Provide the (x, y) coordinate of the cell's center where the given text is located.  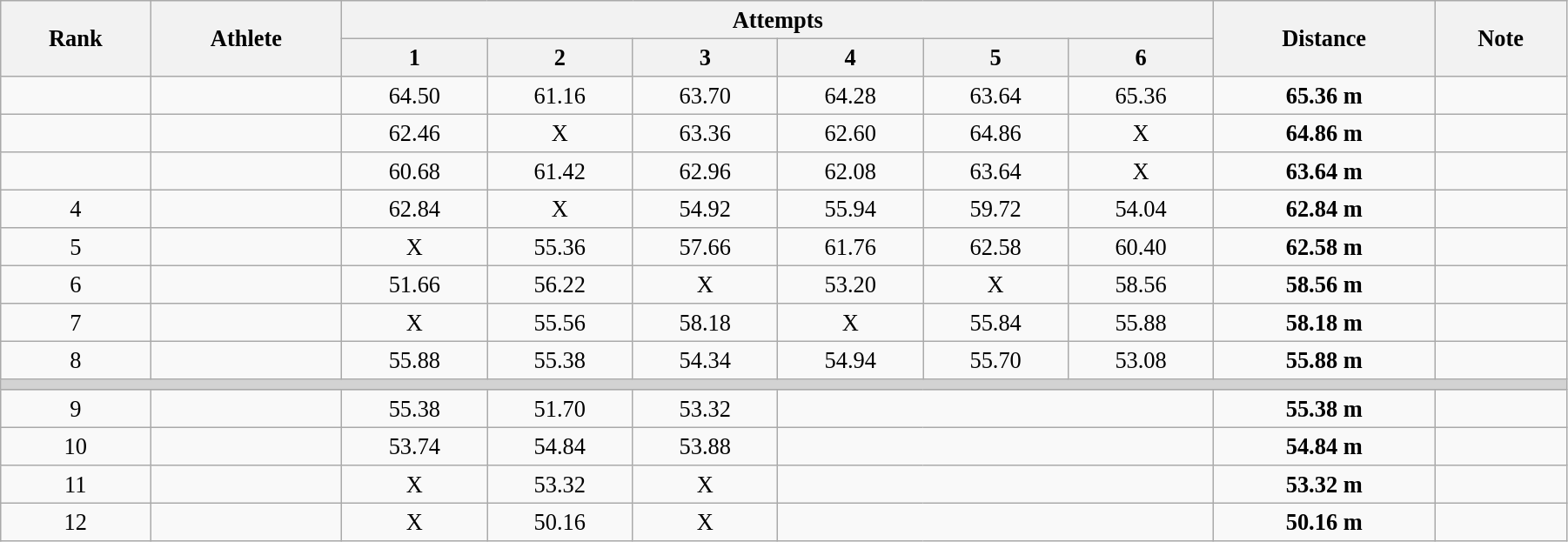
Athlete (246, 38)
55.36 (560, 247)
50.16 m (1324, 522)
63.70 (705, 95)
61.76 (851, 247)
62.96 (705, 171)
53.88 (705, 446)
60.68 (414, 171)
Rank (76, 38)
62.84 m (1324, 209)
65.36 m (1324, 95)
2 (560, 57)
62.58 (995, 247)
3 (705, 57)
62.84 (414, 209)
51.66 (414, 284)
58.18 m (1324, 323)
51.70 (560, 409)
9 (76, 409)
62.46 (414, 133)
58.56 (1142, 284)
12 (76, 522)
1 (414, 57)
61.16 (560, 95)
62.60 (851, 133)
54.84 (560, 446)
54.92 (705, 209)
62.58 m (1324, 247)
55.84 (995, 323)
55.56 (560, 323)
59.72 (995, 209)
55.70 (995, 360)
10 (76, 446)
53.08 (1142, 360)
63.36 (705, 133)
64.50 (414, 95)
64.86 (995, 133)
63.64 m (1324, 171)
57.66 (705, 247)
65.36 (1142, 95)
50.16 (560, 522)
Attempts (778, 19)
53.74 (414, 446)
58.18 (705, 323)
55.94 (851, 209)
54.34 (705, 360)
Distance (1324, 38)
54.04 (1142, 209)
64.28 (851, 95)
8 (76, 360)
54.84 m (1324, 446)
55.88 m (1324, 360)
11 (76, 485)
53.20 (851, 284)
55.38 m (1324, 409)
54.94 (851, 360)
62.08 (851, 171)
Note (1501, 38)
64.86 m (1324, 133)
61.42 (560, 171)
58.56 m (1324, 284)
56.22 (560, 284)
60.40 (1142, 247)
53.32 m (1324, 485)
7 (76, 323)
